Find where the given text appears and provide that cell's center as (x, y) coordinate. 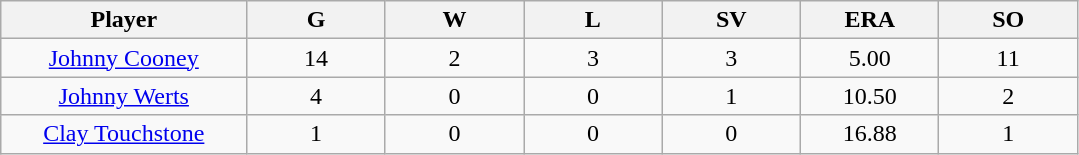
SV (731, 20)
10.50 (870, 96)
Clay Touchstone (124, 134)
5.00 (870, 58)
Player (124, 20)
L (593, 20)
16.88 (870, 134)
14 (316, 58)
W (454, 20)
11 (1008, 58)
Johnny Werts (124, 96)
4 (316, 96)
ERA (870, 20)
SO (1008, 20)
G (316, 20)
Johnny Cooney (124, 58)
